Extract the [X, Y] coordinate from the center of the cell holding the provided text.  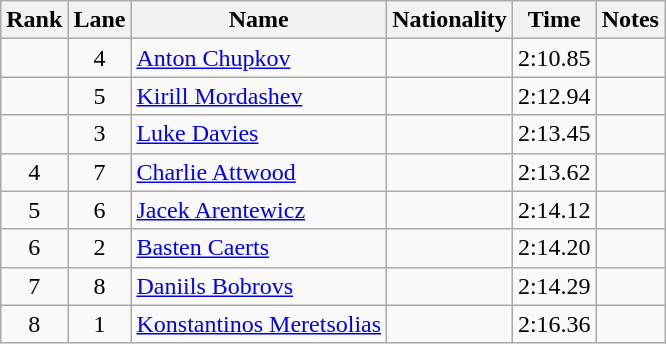
Luke Davies [259, 134]
Time [554, 20]
2:14.12 [554, 210]
2:14.20 [554, 248]
Konstantinos Meretsolias [259, 324]
2 [100, 248]
2:13.45 [554, 134]
2:10.85 [554, 58]
1 [100, 324]
Jacek Arentewicz [259, 210]
Name [259, 20]
Basten Caerts [259, 248]
Rank [34, 20]
2:12.94 [554, 96]
Lane [100, 20]
Kirill Mordashev [259, 96]
2:13.62 [554, 172]
2:14.29 [554, 286]
Charlie Attwood [259, 172]
2:16.36 [554, 324]
Nationality [450, 20]
Notes [630, 20]
3 [100, 134]
Daniils Bobrovs [259, 286]
Anton Chupkov [259, 58]
